Pinpoint the cell where the given text exists, returning its (X, Y) midpoint coordinate. 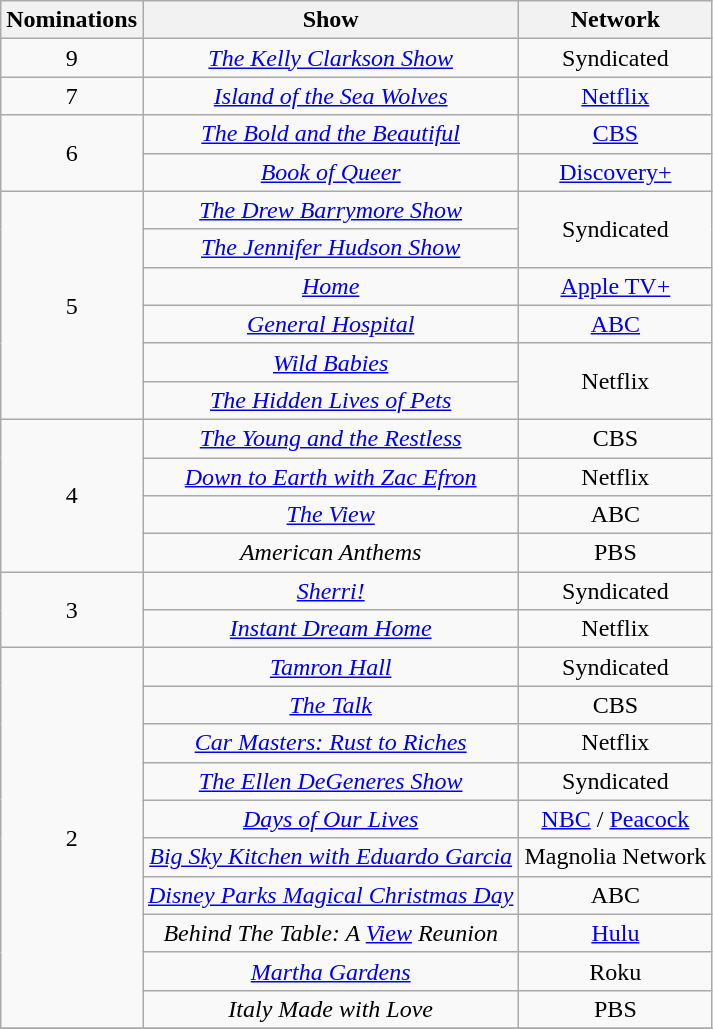
The Talk (330, 705)
Magnolia Network (616, 857)
Tamron Hall (330, 667)
Wild Babies (330, 362)
Discovery+ (616, 172)
The Bold and the Beautiful (330, 134)
4 (72, 495)
Martha Gardens (330, 971)
Days of Our Lives (330, 819)
General Hospital (330, 324)
Instant Dream Home (330, 629)
Show (330, 20)
7 (72, 96)
2 (72, 838)
The Young and the Restless (330, 438)
Sherri! (330, 591)
Book of Queer (330, 172)
Nominations (72, 20)
Island of the Sea Wolves (330, 96)
6 (72, 153)
9 (72, 58)
Down to Earth with Zac Efron (330, 477)
Behind The Table: A View Reunion (330, 933)
The Ellen DeGeneres Show (330, 781)
Home (330, 286)
Hulu (616, 933)
NBC / Peacock (616, 819)
3 (72, 610)
The Hidden Lives of Pets (330, 400)
5 (72, 305)
Apple TV+ (616, 286)
Roku (616, 971)
The Drew Barrymore Show (330, 210)
Italy Made with Love (330, 1009)
Network (616, 20)
American Anthems (330, 553)
The Jennifer Hudson Show (330, 248)
Disney Parks Magical Christmas Day (330, 895)
The View (330, 515)
The Kelly Clarkson Show (330, 58)
Car Masters: Rust to Riches (330, 743)
Big Sky Kitchen with Eduardo Garcia (330, 857)
